Return the [X, Y] coordinate for the center point of the cell that contains the specified text.  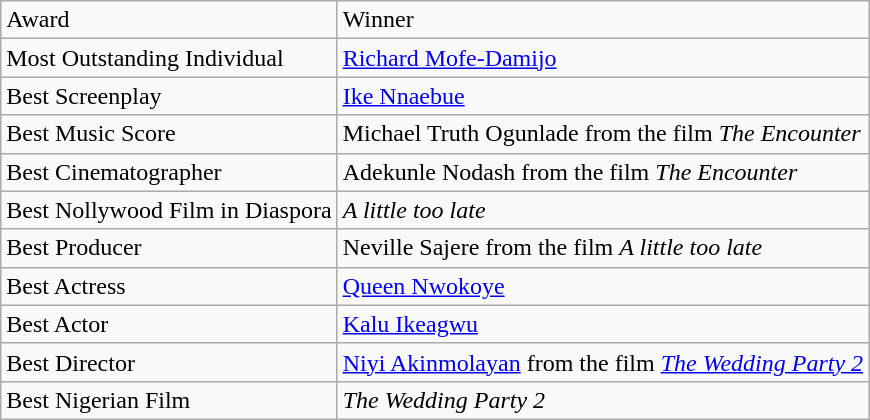
Richard Mofe-Damijo [602, 58]
Best Director [169, 362]
Best Cinematographer [169, 172]
Best Nollywood Film in Diaspora [169, 210]
Best Producer [169, 248]
The Wedding Party 2 [602, 400]
Best Nigerian Film [169, 400]
Best Screenplay [169, 96]
Best Actor [169, 324]
Ike Nnaebue [602, 96]
Queen Nwokoye [602, 286]
Best Actress [169, 286]
Adekunle Nodash from the film The Encounter [602, 172]
Niyi Akinmolayan from the film The Wedding Party 2 [602, 362]
Neville Sajere from the film A little too late [602, 248]
Michael Truth Ogunlade from the film The Encounter [602, 134]
A little too late [602, 210]
Most Outstanding Individual [169, 58]
Winner [602, 20]
Best Music Score [169, 134]
Kalu Ikeagwu [602, 324]
Award [169, 20]
